Return [X, Y] of the center of cell containing provided text 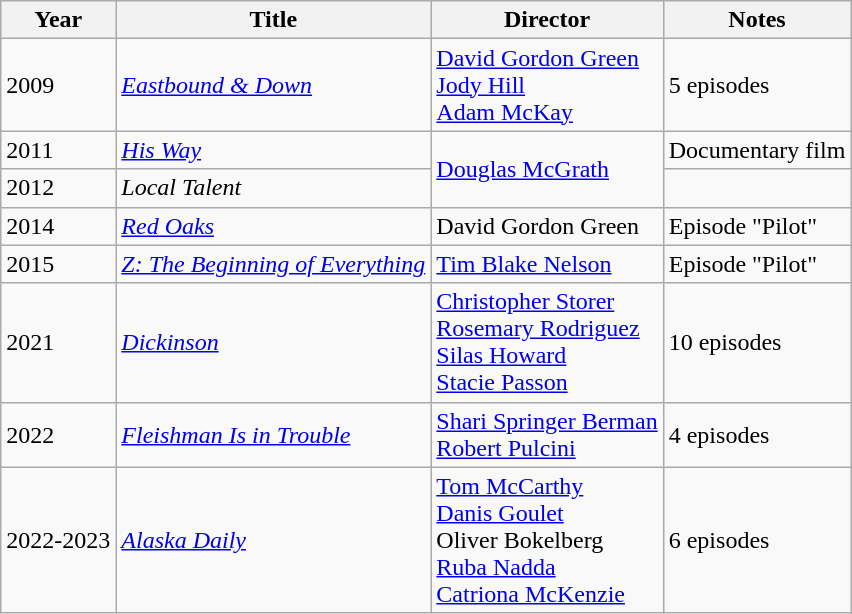
Shari Springer BermanRobert Pulcini [547, 434]
2011 [58, 150]
David Gordon GreenJody HillAdam McKay [547, 85]
2009 [58, 85]
Christopher StorerRosemary RodriguezSilas HowardStacie Passon [547, 342]
5 episodes [757, 85]
Alaska Daily [274, 540]
2022 [58, 434]
2022-2023 [58, 540]
Z: The Beginning of Everything [274, 264]
Tom McCarthyDanis GouletOliver BokelbergRuba NaddaCatriona McKenzie [547, 540]
2012 [58, 188]
Documentary film [757, 150]
Tim Blake Nelson [547, 264]
Title [274, 20]
Eastbound & Down [274, 85]
Fleishman Is in Trouble [274, 434]
His Way [274, 150]
Douglas McGrath [547, 169]
Year [58, 20]
Local Talent [274, 188]
2015 [58, 264]
10 episodes [757, 342]
Red Oaks [274, 226]
4 episodes [757, 434]
6 episodes [757, 540]
Director [547, 20]
David Gordon Green [547, 226]
2021 [58, 342]
2014 [58, 226]
Notes [757, 20]
Dickinson [274, 342]
